Locate the cell with the specified text and output its [x, y] center coordinate. 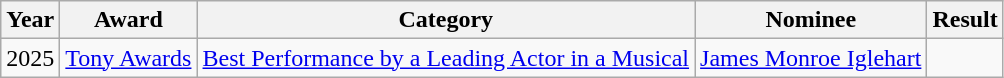
Year [30, 20]
2025 [30, 58]
Category [446, 20]
Best Performance by a Leading Actor in a Musical [446, 58]
Tony Awards [128, 58]
Result [965, 20]
Award [128, 20]
James Monroe Iglehart [811, 58]
Nominee [811, 20]
